Provide the [x, y] coordinate of the cell's center where the given text is located.  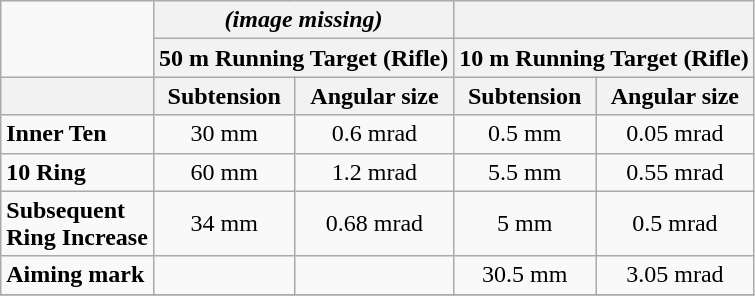
60 mm [224, 172]
34 mm [224, 224]
0.05 mrad [676, 134]
0.5 mm [525, 134]
(image missing) [303, 20]
1.2 mrad [374, 172]
0.5 mrad [676, 224]
10 m Running Target (Rifle) [604, 58]
30 mm [224, 134]
Aiming mark [78, 275]
50 m Running Target (Rifle) [303, 58]
5.5 mm [525, 172]
5 mm [525, 224]
0.68 mrad [374, 224]
10 Ring [78, 172]
Inner Ten [78, 134]
3.05 mrad [676, 275]
0.6 mrad [374, 134]
30.5 mm [525, 275]
Subsequent Ring Increase [78, 224]
0.55 mrad [676, 172]
